For the text-containing cell, return its midpoint in (x, y) coordinate format. 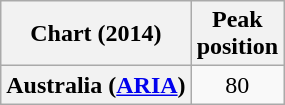
Peakposition (237, 34)
Australia (ARIA) (96, 85)
80 (237, 85)
Chart (2014) (96, 34)
